Detect which cell encompasses the target text, then output its [X, Y] center coordinate. 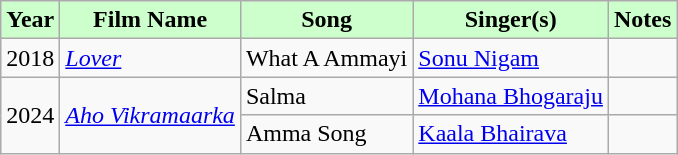
Film Name [150, 20]
Singer(s) [511, 20]
Lover [150, 58]
Amma Song [326, 134]
Salma [326, 96]
Song [326, 20]
Sonu Nigam [511, 58]
Aho Vikramaarka [150, 115]
Mohana Bhogaraju [511, 96]
2018 [30, 58]
Kaala Bhairava [511, 134]
2024 [30, 115]
What A Ammayi [326, 58]
Notes [642, 20]
Year [30, 20]
